Find where the given text appears and provide that cell's center as (x, y) coordinate. 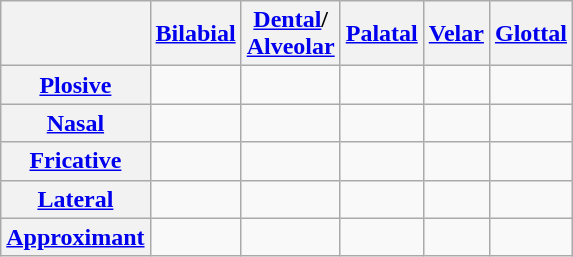
Velar (456, 34)
Plosive (76, 85)
Lateral (76, 199)
Fricative (76, 161)
Palatal (382, 34)
Bilabial (196, 34)
Dental/Alveolar (290, 34)
Approximant (76, 237)
Nasal (76, 123)
Glottal (530, 34)
